Locate the cell with the specified text and output its [x, y] center coordinate. 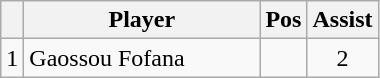
Player [142, 20]
Gaossou Fofana [142, 58]
1 [12, 58]
Pos [284, 20]
Assist [342, 20]
2 [342, 58]
